Output the (x, y) coordinate of the center of the cell containing the given text.  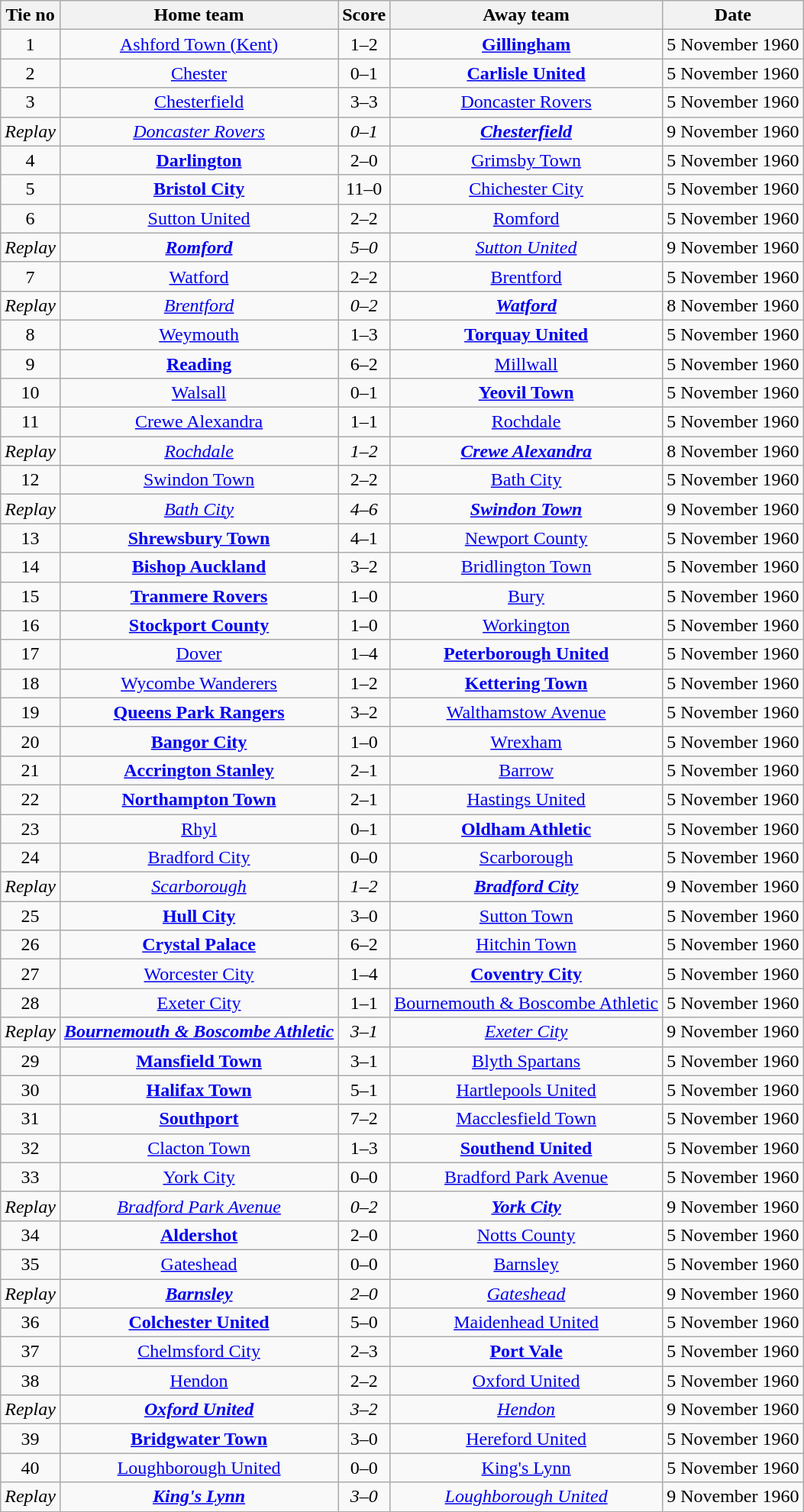
Walsall (199, 393)
Blyth Spartans (527, 1061)
Carlisle United (527, 73)
28 (31, 1003)
Colchester United (199, 1323)
Millwall (527, 364)
Barrow (527, 770)
9 (31, 364)
Wycombe Wanderers (199, 683)
Torquay United (527, 334)
20 (31, 741)
Peterborough United (527, 654)
5–1 (364, 1090)
Gillingham (527, 44)
Shrewsbury Town (199, 538)
Bridgwater Town (199, 1439)
Worcester City (199, 974)
Tranmere Rovers (199, 596)
29 (31, 1061)
Bury (527, 596)
23 (31, 828)
Chester (199, 73)
Wrexham (527, 741)
26 (31, 945)
22 (31, 799)
Tie no (31, 15)
Hereford United (527, 1439)
Darlington (199, 160)
Stockport County (199, 625)
30 (31, 1090)
Yeovil Town (527, 393)
Dover (199, 654)
Aldershot (199, 1235)
Macclesfield Town (527, 1119)
35 (31, 1264)
17 (31, 654)
4 (31, 160)
4–1 (364, 538)
Chelmsford City (199, 1352)
Home team (199, 15)
19 (31, 712)
14 (31, 567)
Date (733, 15)
31 (31, 1119)
Clacton Town (199, 1148)
Rhyl (199, 828)
Grimsby Town (527, 160)
Crystal Palace (199, 945)
Bishop Auckland (199, 567)
16 (31, 625)
40 (31, 1468)
Southport (199, 1119)
38 (31, 1381)
33 (31, 1177)
25 (31, 916)
12 (31, 480)
32 (31, 1148)
Workington (527, 625)
Newport County (527, 538)
Southend United (527, 1148)
3 (31, 102)
15 (31, 596)
18 (31, 683)
Hitchin Town (527, 945)
Weymouth (199, 334)
Northampton Town (199, 799)
7–2 (364, 1119)
Reading (199, 364)
Bangor City (199, 741)
7 (31, 276)
37 (31, 1352)
Hull City (199, 916)
Hastings United (527, 799)
39 (31, 1439)
13 (31, 538)
Oldham Athletic (527, 828)
Accrington Stanley (199, 770)
Ashford Town (Kent) (199, 44)
10 (31, 393)
Chichester City (527, 189)
Hartlepools United (527, 1090)
Walthamstow Avenue (527, 712)
27 (31, 974)
Port Vale (527, 1352)
Bridlington Town (527, 567)
Maidenhead United (527, 1323)
3–3 (364, 102)
Away team (527, 15)
21 (31, 770)
2–3 (364, 1352)
2 (31, 73)
Coventry City (527, 974)
4–6 (364, 509)
Halifax Town (199, 1090)
11 (31, 422)
34 (31, 1235)
1 (31, 44)
Queens Park Rangers (199, 712)
36 (31, 1323)
24 (31, 858)
Kettering Town (527, 683)
5 (31, 189)
11–0 (364, 189)
Sutton Town (527, 916)
Bristol City (199, 189)
Mansfield Town (199, 1061)
6 (31, 218)
8 (31, 334)
Notts County (527, 1235)
Score (364, 15)
